Search for the cell housing the specified text and yield its [X, Y] center coordinate. 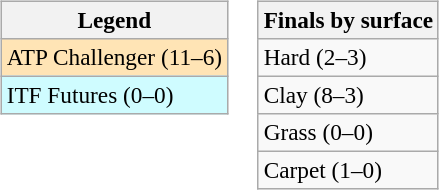
Clay (8–3) [348, 95]
Carpet (1–0) [348, 171]
Grass (0–0) [348, 133]
Legend [114, 20]
Hard (2–3) [348, 57]
ITF Futures (0–0) [114, 95]
Finals by surface [348, 20]
ATP Challenger (11–6) [114, 57]
